Extract the (x, y) coordinate from the center of the cell holding the provided text.  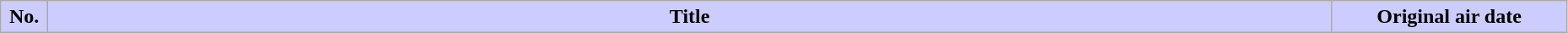
No. (24, 17)
Title (689, 17)
Original air date (1449, 17)
